Capture the cell that displays the provided text and extract its [X, Y] central coordinate. 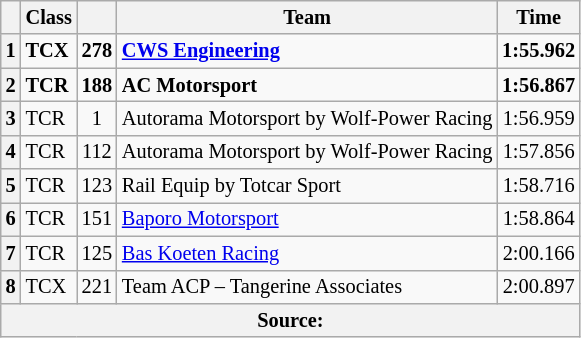
Rail Equip by Totcar Sport [307, 186]
125 [97, 253]
3 [11, 118]
Time [538, 17]
1:58.716 [538, 186]
1:57.856 [538, 152]
6 [11, 219]
Team ACP – Tangerine Associates [307, 287]
Baporo Motorsport [307, 219]
112 [97, 152]
Bas Koeten Racing [307, 253]
1:55.962 [538, 51]
221 [97, 287]
123 [97, 186]
278 [97, 51]
Source: [290, 320]
1:56.867 [538, 85]
2:00.897 [538, 287]
AC Motorsport [307, 85]
2:00.166 [538, 253]
CWS Engineering [307, 51]
2 [11, 85]
1:56.959 [538, 118]
188 [97, 85]
Class [49, 17]
Team [307, 17]
1:58.864 [538, 219]
7 [11, 253]
8 [11, 287]
5 [11, 186]
4 [11, 152]
151 [97, 219]
